For the text-containing cell, return its midpoint in [x, y] coordinate format. 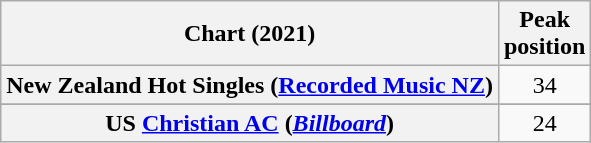
Peak position [544, 34]
34 [544, 85]
Chart (2021) [250, 34]
24 [544, 123]
US Christian AC (Billboard) [250, 123]
New Zealand Hot Singles (Recorded Music NZ) [250, 85]
